Provide the [X, Y] coordinate of the cell's center where the given text is located.  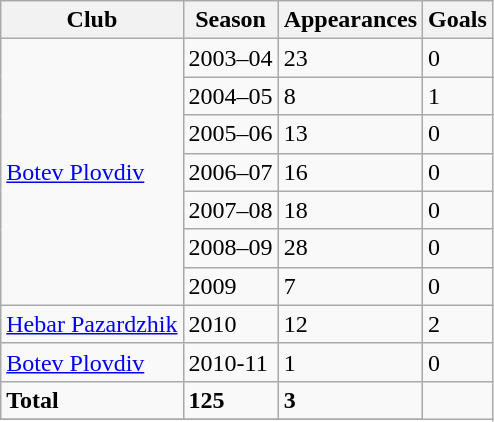
2010 [230, 324]
Total [92, 400]
12 [350, 324]
Season [230, 20]
8 [350, 96]
2003–04 [230, 58]
2009 [230, 286]
125 [230, 400]
2004–05 [230, 96]
16 [350, 172]
2006–07 [230, 172]
13 [350, 134]
2007–08 [230, 210]
2005–06 [230, 134]
Hebar Pazardzhik [92, 324]
23 [350, 58]
3 [350, 400]
18 [350, 210]
Goals [458, 20]
2008–09 [230, 248]
2010-11 [230, 362]
2 [458, 324]
Appearances [350, 20]
28 [350, 248]
7 [350, 286]
Club [92, 20]
